From the cell containing the given text, extract its center point as (X, Y) coordinate. 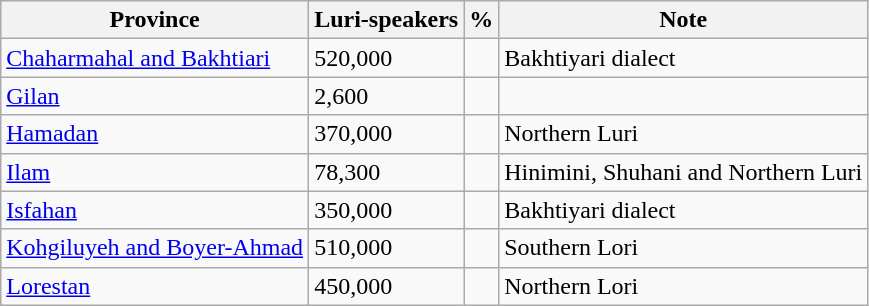
Lorestan (155, 286)
Gilan (155, 96)
Northern Lori (684, 286)
510,000 (386, 248)
78,300 (386, 172)
2,600 (386, 96)
Chaharmahal and Bakhtiari (155, 58)
Hamadan (155, 134)
Kohgiluyeh and Boyer-Ahmad (155, 248)
370,000 (386, 134)
Southern Lori (684, 248)
Northern Luri (684, 134)
450,000 (386, 286)
520,000 (386, 58)
Isfahan (155, 210)
% (482, 20)
Hinimini, Shuhani and Northern Luri (684, 172)
Luri-speakers (386, 20)
Note (684, 20)
Province (155, 20)
Ilam (155, 172)
350,000 (386, 210)
